Extract the [X, Y] coordinate from the center of the cell holding the provided text.  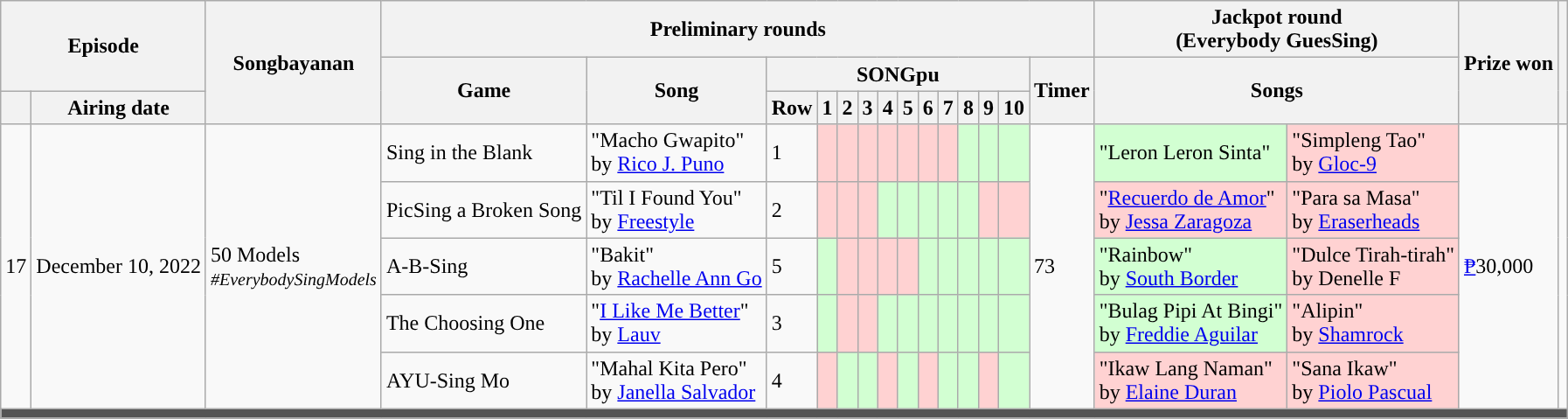
"Rainbow"by South Border [1190, 266]
"Dulce Tirah-tirah"by Denelle F [1374, 266]
SONGpu [898, 74]
The Choosing One [483, 324]
73 [1063, 266]
"Bakit"by Rachelle Ann Go [676, 266]
AYU-Sing Mo [483, 380]
Preliminary rounds [738, 30]
December 10, 2022 [119, 266]
Row [792, 108]
"Leron Leron Sinta" [1190, 152]
₱30,000 [1509, 266]
"Recuerdo de Amor"by Jessa Zaragoza [1190, 210]
10 [1014, 108]
Game [483, 91]
"Ikaw Lang Naman"by Elaine Duran [1190, 380]
"I Like Me Better"by Lauv [676, 324]
PicSing a Broken Song [483, 210]
Episode [103, 45]
17 [16, 266]
Song [676, 91]
Songbayanan [294, 63]
Sing in the Blank [483, 152]
"Bulag Pipi At Bingi"by Freddie Aguilar [1190, 324]
Prize won [1509, 63]
Airing date [119, 108]
7 [947, 108]
"Alipin"by Shamrock [1374, 324]
"Sana Ikaw"by Piolo Pascual [1374, 380]
6 [928, 108]
"Til I Found You"by Freestyle [676, 210]
Jackpot round(Everybody GuesSing) [1276, 30]
A-B-Sing [483, 266]
"Macho Gwapito"by Rico J. Puno [676, 152]
"Mahal Kita Pero"by Janella Salvador [676, 380]
9 [988, 108]
"Simpleng Tao"by Gloc-9 [1374, 152]
Timer [1063, 91]
50 Models#EverybodySingModels [294, 266]
Songs [1276, 91]
"Para sa Masa"by Eraserheads [1374, 210]
8 [968, 108]
